Pinpoint the cell where the given text exists, returning its [x, y] midpoint coordinate. 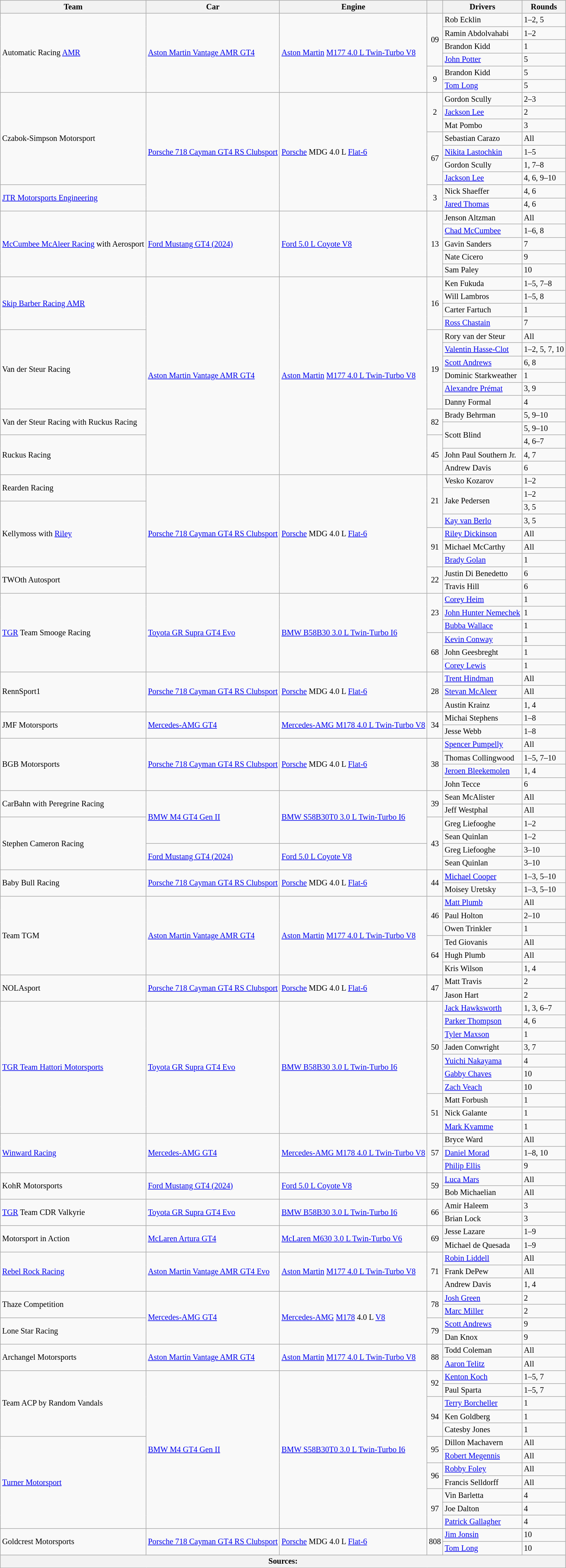
94 [435, 1416]
Brady Golan [482, 560]
Nick Galante [482, 1113]
57 [435, 1153]
Jason Hart [482, 995]
19 [435, 369]
Michai Stephens [482, 718]
Philip Ellis [482, 1166]
Goldcrest Motorsports [73, 1541]
TGR Team Hattori Motorsports [73, 1067]
Joe Dalton [482, 1509]
Michael de Quesada [482, 1245]
51 [435, 1113]
John Geesbreght [482, 652]
50 [435, 1047]
Robert Megennis [482, 1456]
John Paul Southern Jr. [482, 455]
CarBahn with Peregrine Racing [73, 804]
RennSport1 [73, 692]
Tyler Maxson [482, 1035]
Yuichi Nakayama [482, 1061]
3, 7 [544, 1047]
John Hunter Nemechek [482, 613]
Daniel Morad [482, 1153]
82 [435, 422]
Mercedes-AMG M178 4.0 L V8 [353, 1317]
Ruckus Racing [73, 455]
Team TGM [73, 935]
Kellymoss with Riley [73, 533]
Turner Motorsport [73, 1482]
1–2, 5 [544, 20]
Engine [353, 7]
NOLAsport [73, 988]
Jim Jonsin [482, 1535]
Jaden Conwright [482, 1047]
Kay van Berlo [482, 521]
67 [435, 158]
Spencer Pumpelly [482, 744]
13 [435, 244]
Stevan McAleer [482, 692]
Paul Sparta [482, 1390]
McLaren Artura GT4 [213, 1238]
Jesse Lazare [482, 1232]
Lone Star Racing [73, 1331]
808 [435, 1541]
38 [435, 764]
Jeroen Bleekemolen [482, 771]
Todd Coleman [482, 1350]
Luca Mars [482, 1179]
Justin Di Benedetto [482, 573]
4, 7 [544, 455]
Archangel Motorsports [73, 1357]
1, 3, 6–7 [544, 1008]
Kevin Conway [482, 639]
Zach Veach [482, 1087]
34 [435, 725]
Ken Goldberg [482, 1417]
Alexandre Prémat [482, 389]
Ross Chastain [482, 323]
28 [435, 692]
Dominic Starkweather [482, 376]
Nikita Lastochkin [482, 152]
Jesse Webb [482, 731]
Winward Racing [73, 1153]
KohR Motorsports [73, 1186]
Gavin Sanders [482, 244]
JMF Motorsports [73, 725]
Jeff Westphal [482, 810]
Matt Travis [482, 982]
43 [435, 843]
Team ACP by Random Vandals [73, 1403]
JTR Motorsports Engineering [73, 198]
Czabok-Simpson Motorsport [73, 139]
TWOth Autosport [73, 580]
Van der Steur Racing with Ruckus Racing [73, 422]
39 [435, 804]
68 [435, 652]
Mark Kvamme [482, 1126]
Drivers [482, 7]
Brady Behrman [482, 415]
Matt Forbush [482, 1100]
Austin Krainz [482, 705]
Will Lambros [482, 297]
46 [435, 916]
John Potter [482, 59]
Catesby Jones [482, 1429]
88 [435, 1357]
1, 7–8 [544, 165]
BGB Motorsports [73, 764]
Aston Martin Vantage AMR GT4 Evo [213, 1271]
Valentin Hasse-Clot [482, 349]
John Tecce [482, 784]
Rounds [544, 7]
Robby Foley [482, 1469]
Jake Pedersen [482, 501]
TGR Team Smooge Racing [73, 633]
Sean McAlister [482, 797]
23 [435, 613]
Baby Bull Racing [73, 883]
Nate Cicero [482, 257]
Hugh Plumb [482, 955]
2–10 [544, 916]
Sebastian Carazo [482, 139]
Robin Liddell [482, 1258]
Jenson Altzman [482, 218]
TGR Team CDR Valkyrie [73, 1212]
91 [435, 547]
Scott Blind [482, 434]
95 [435, 1449]
1–5, 7–8 [544, 283]
Nick Shaeffer [482, 191]
Kris Wilson [482, 968]
Jared Thomas [482, 204]
78 [435, 1304]
Vesko Kozarov [482, 481]
Bubba Wallace [482, 626]
Stephen Cameron Racing [73, 843]
Bob Michaelian [482, 1192]
47 [435, 988]
Rearden Racing [73, 488]
4, 6, 9–10 [544, 178]
Corey Heim [482, 600]
Rory van der Steur [482, 336]
Vin Barletta [482, 1496]
22 [435, 580]
92 [435, 1383]
Sam Paley [482, 270]
Ted Giovanis [482, 942]
Team [73, 7]
59 [435, 1186]
1–2, 5, 7, 10 [544, 349]
McCumbee McAleer Racing with Aerosport [73, 244]
Owen Trinkler [482, 929]
1–8, 10 [544, 1153]
1–6, 8 [544, 231]
Carter Fartuch [482, 310]
Parker Thompson [482, 1021]
97 [435, 1509]
Corey Lewis [482, 665]
1–5 [544, 152]
Marc Miller [482, 1311]
Van der Steur Racing [73, 369]
Rebel Rock Racing [73, 1271]
Frank DePew [482, 1271]
Aaron Telitz [482, 1364]
Thomas Collingwood [482, 758]
64 [435, 955]
Riley Dickinson [482, 534]
Brian Lock [482, 1219]
Michael Cooper [482, 876]
Sources: [283, 1561]
Francis Selldorff [482, 1482]
Jack Hawksworth [482, 1008]
Amir Haleem [482, 1206]
Kenton Koch [482, 1377]
Dan Knox [482, 1337]
Motorsport in Action [73, 1238]
Travis Hill [482, 586]
McLaren M630 3.0 L Twin-Turbo V6 [353, 1238]
71 [435, 1271]
Skip Barber Racing AMR [73, 303]
Thaze Competition [73, 1304]
4, 6–7 [544, 442]
1–5, 7–10 [544, 758]
Josh Green [482, 1298]
Ramin Abdolvahabi [482, 33]
Matt Plumb [482, 903]
09 [435, 40]
6, 8 [544, 362]
Paul Holton [482, 916]
Trent Hindman [482, 679]
45 [435, 455]
1–5, 8 [544, 297]
Bryce Ward [482, 1140]
96 [435, 1476]
Chad McCumbee [482, 231]
44 [435, 883]
79 [435, 1331]
21 [435, 501]
16 [435, 303]
Terry Borcheller [482, 1403]
Rob Ecklin [482, 20]
Patrick Gallagher [482, 1522]
Danny Formal [482, 402]
Michael McCarthy [482, 547]
2–3 [544, 99]
Automatic Racing AMR [73, 53]
69 [435, 1238]
3, 9 [544, 389]
Dillon Machavern [482, 1443]
Ken Fukuda [482, 283]
Gabby Chaves [482, 1074]
Mat Pombo [482, 125]
Car [213, 7]
Moisey Uretsky [482, 889]
66 [435, 1212]
